Scan for the cell matching the given text and deliver its (X, Y) coordinate at center. 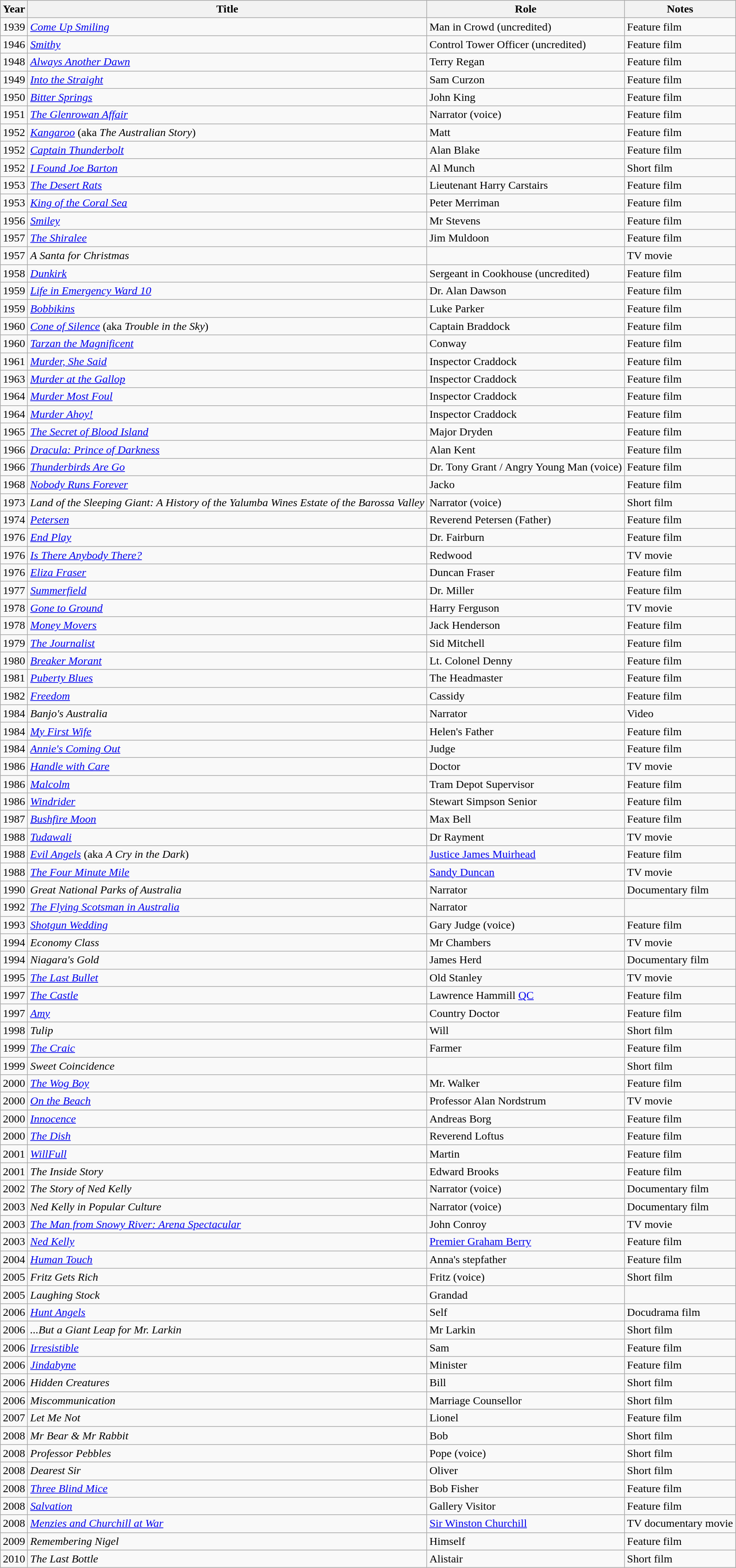
1998 (14, 1030)
Sid Mitchell (526, 643)
2004 (14, 1259)
A Santa for Christmas (227, 256)
1974 (14, 520)
Jacko (526, 484)
The Flying Scotsman in Australia (227, 907)
Judge (526, 749)
Dr. Tony Grant / Angry Young Man (voice) (526, 467)
Is There Anybody There? (227, 555)
Gone to Ground (227, 608)
Anna's stepfather (526, 1259)
Role (526, 9)
TV documentary movie (680, 1524)
Tram Depot Supervisor (526, 784)
Hunt Angels (227, 1312)
Always Another Dawn (227, 62)
Docudrama film (680, 1312)
Bushfire Moon (227, 819)
Dunkirk (227, 273)
Alistair (526, 1559)
Helen's Father (526, 731)
1982 (14, 696)
The Desert Rats (227, 185)
Remembering Nigel (227, 1541)
Country Doctor (526, 1013)
Self (526, 1312)
Farmer (526, 1048)
Man in Crowd (uncredited) (526, 27)
Old Stanley (526, 978)
Tarzan the Magnificent (227, 344)
Grandad (526, 1295)
Reverend Loftus (526, 1136)
Tulip (227, 1030)
Smiley (227, 221)
Luke Parker (526, 309)
Bob (526, 1436)
2002 (14, 1189)
Tudawali (227, 837)
Gary Judge (voice) (526, 925)
Windrider (227, 802)
Andreas Borg (526, 1119)
Mr. Walker (526, 1084)
The Castle (227, 995)
Kangaroo (aka The Australian Story) (227, 132)
Peter Merriman (526, 203)
1992 (14, 907)
Life in Emergency Ward 10 (227, 291)
Mr Stevens (526, 221)
Dearest Sir (227, 1471)
1977 (14, 590)
On the Beach (227, 1101)
Jim Muldoon (526, 238)
Doctor (526, 766)
Dr. Fairburn (526, 538)
The Craic (227, 1048)
Ned Kelly (227, 1242)
Fritz Gets Rich (227, 1277)
Alan Kent (526, 449)
Fritz (voice) (526, 1277)
Professor Pebbles (227, 1453)
My First Wife (227, 731)
Cone of Silence (aka Trouble in the Sky) (227, 326)
2009 (14, 1541)
Bobbikins (227, 309)
John Conroy (526, 1224)
Will (526, 1030)
Minister (526, 1365)
Irresistible (227, 1348)
Amy (227, 1013)
Bitter Springs (227, 97)
Bob Fisher (526, 1488)
Summerfield (227, 590)
Major Dryden (526, 432)
Hidden Creatures (227, 1383)
Notes (680, 9)
Shotgun Wedding (227, 925)
Marriage Counsellor (526, 1401)
Redwood (526, 555)
Banjo's Australia (227, 713)
1939 (14, 27)
Breaker Morant (227, 661)
Nobody Runs Forever (227, 484)
The Journalist (227, 643)
Sweet Coincidence (227, 1066)
Freedom (227, 696)
1990 (14, 890)
Puberty Blues (227, 678)
Ned Kelly in Popular Culture (227, 1207)
Lawrence Hammill QC (526, 995)
Title (227, 9)
Evil Angels (aka A Cry in the Dark) (227, 855)
Matt (526, 132)
Edward Brooks (526, 1171)
1950 (14, 97)
Come Up Smiling (227, 27)
Handle with Care (227, 766)
Human Touch (227, 1259)
The Story of Ned Kelly (227, 1189)
1951 (14, 115)
1973 (14, 502)
1956 (14, 221)
Menzies and Churchill at War (227, 1524)
Sergeant in Cookhouse (uncredited) (526, 273)
Captain Thunderbolt (227, 150)
John King (526, 97)
Let Me Not (227, 1418)
Money Movers (227, 626)
Pope (voice) (526, 1453)
Jack Henderson (526, 626)
Himself (526, 1541)
The Last Bottle (227, 1559)
Sir Winston Churchill (526, 1524)
1980 (14, 661)
The Shiralee (227, 238)
Control Tower Officer (uncredited) (526, 44)
Economy Class (227, 942)
Harry Ferguson (526, 608)
Mr Bear & Mr Rabbit (227, 1436)
Malcolm (227, 784)
The Secret of Blood Island (227, 432)
Duncan Fraser (526, 573)
Dr Rayment (526, 837)
Sam (526, 1348)
Three Blind Mice (227, 1488)
1995 (14, 978)
The Man from Snowy River: Arena Spectacular (227, 1224)
1949 (14, 80)
The Headmaster (526, 678)
1979 (14, 643)
1987 (14, 819)
1981 (14, 678)
Premier Graham Berry (526, 1242)
Video (680, 713)
Al Munch (526, 167)
The Four Minute Mile (227, 872)
Cassidy (526, 696)
I Found Joe Barton (227, 167)
Salvation (227, 1506)
Conway (526, 344)
Miscommunication (227, 1401)
Oliver (526, 1471)
Professor Alan Nordstrum (526, 1101)
Murder, She Said (227, 361)
WillFull (227, 1154)
Sam Curzon (526, 80)
Captain Braddock (526, 326)
1946 (14, 44)
Mr Chambers (526, 942)
...But a Giant Leap for Mr. Larkin (227, 1330)
James Herd (526, 960)
Bill (526, 1383)
Lionel (526, 1418)
Annie's Coming Out (227, 749)
Thunderbirds Are Go (227, 467)
Lt. Colonel Denny (526, 661)
Petersen (227, 520)
Gallery Visitor (526, 1506)
The Inside Story (227, 1171)
Dracula: Prince of Darkness (227, 449)
1993 (14, 925)
1963 (14, 379)
1948 (14, 62)
Terry Regan (526, 62)
The Wog Boy (227, 1084)
Reverend Petersen (Father) (526, 520)
End Play (227, 538)
1958 (14, 273)
Lieutenant Harry Carstairs (526, 185)
Murder Most Foul (227, 397)
The Last Bullet (227, 978)
Year (14, 9)
Land of the Sleeping Giant: A History of the Yalumba Wines Estate of the Barossa Valley (227, 502)
Justice James Muirhead (526, 855)
Sandy Duncan (526, 872)
Murder at the Gallop (227, 379)
The Glenrowan Affair (227, 115)
Dr. Miller (526, 590)
2010 (14, 1559)
Dr. Alan Dawson (526, 291)
Alan Blake (526, 150)
1961 (14, 361)
1965 (14, 432)
Niagara's Gold (227, 960)
Great National Parks of Australia (227, 890)
Eliza Fraser (227, 573)
Laughing Stock (227, 1295)
Jindabyne (227, 1365)
Stewart Simpson Senior (526, 802)
Martin (526, 1154)
Max Bell (526, 819)
Innocence (227, 1119)
King of the Coral Sea (227, 203)
Into the Straight (227, 80)
Smithy (227, 44)
The Dish (227, 1136)
2007 (14, 1418)
Mr Larkin (526, 1330)
Murder Ahoy! (227, 414)
1968 (14, 484)
